From the cell containing the given text, extract its center point as [X, Y] coordinate. 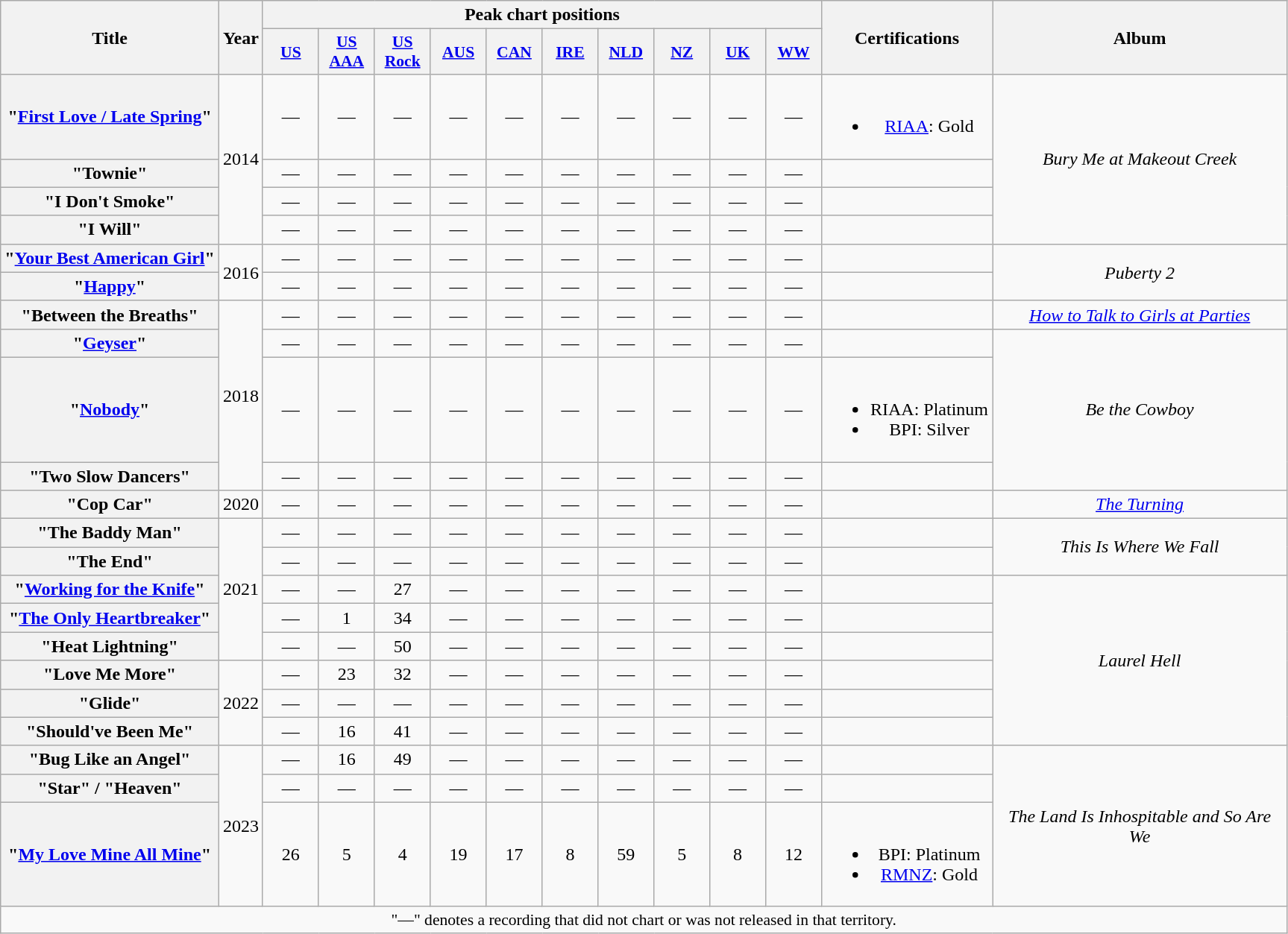
41 [403, 731]
"Happy" [110, 286]
This Is Where We Fall [1140, 547]
BPI: PlatinumRMNZ: Gold [907, 854]
Puberty 2 [1140, 272]
2018 [240, 395]
"Your Best American Girl" [110, 258]
"Love Me More" [110, 675]
"Between the Breaths" [110, 315]
"Working for the Knife" [110, 590]
"The Only Heartbreaker" [110, 618]
"I Will" [110, 230]
2020 [240, 505]
2022 [240, 703]
32 [403, 675]
Laurel Hell [1140, 660]
"Star" / "Heaven" [110, 788]
2014 [240, 160]
27 [403, 590]
59 [626, 854]
The Land Is Inhospitable and So Are We [1140, 826]
How to Talk to Girls at Parties [1140, 315]
USRock [403, 52]
2021 [240, 590]
2023 [240, 826]
"The Baddy Man" [110, 533]
Title [110, 37]
"I Don't Smoke" [110, 201]
WW [794, 52]
12 [794, 854]
19 [458, 854]
34 [403, 618]
"Two Slow Dancers" [110, 476]
Be the Cowboy [1140, 409]
"Heat Lightning" [110, 646]
"Cop Car" [110, 505]
"First Love / Late Spring" [110, 116]
AUS [458, 52]
Album [1140, 37]
23 [346, 675]
Certifications [907, 37]
"Should've Been Me" [110, 731]
49 [403, 760]
UK [738, 52]
CAN [515, 52]
"Nobody" [110, 409]
NZ [682, 52]
"Geyser" [110, 343]
The Turning [1140, 505]
"Townie" [110, 173]
17 [515, 854]
"Glide" [110, 703]
4 [403, 854]
"The End" [110, 561]
50 [403, 646]
NLD [626, 52]
Year [240, 37]
2016 [240, 272]
"My Love Mine All Mine" [110, 854]
RIAA: PlatinumBPI: Silver [907, 409]
1 [346, 618]
RIAA: Gold [907, 116]
IRE [570, 52]
Bury Me at Makeout Creek [1140, 160]
"Bug Like an Angel" [110, 760]
"—" denotes a recording that did not chart or was not released in that territory. [644, 920]
US [291, 52]
Peak chart positions [541, 15]
USAAA [346, 52]
26 [291, 854]
